Pinpoint the cell where the given text exists, returning its [X, Y] midpoint coordinate. 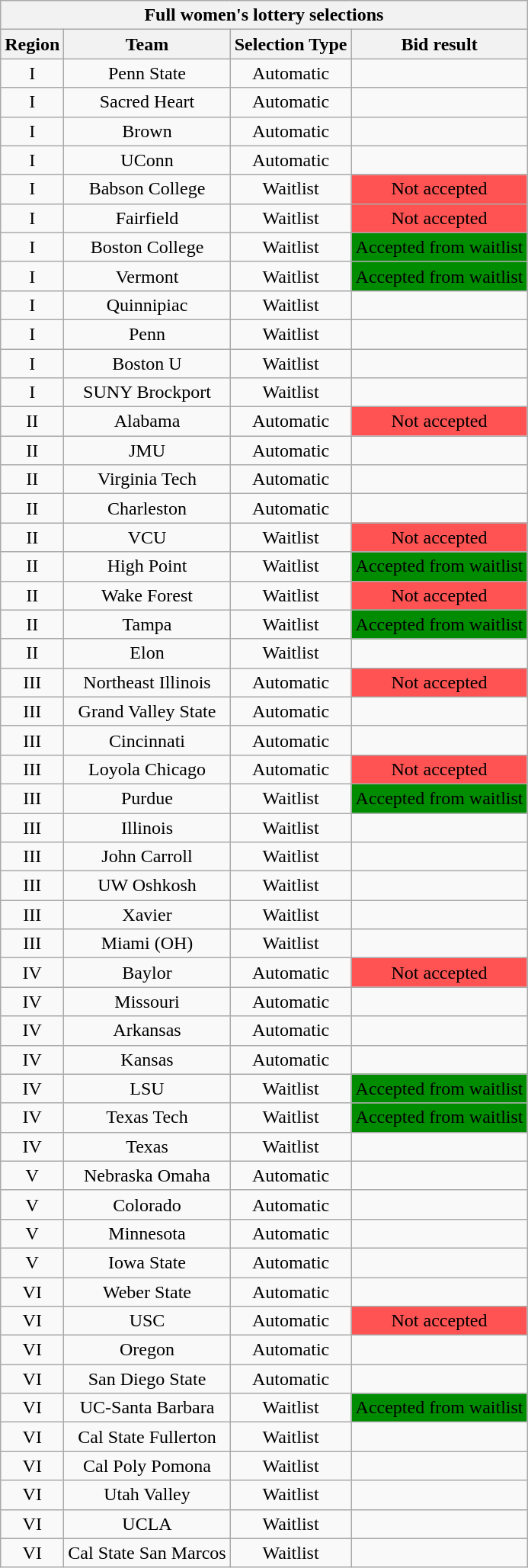
Illinois [147, 827]
Miami (OH) [147, 944]
Charleston [147, 508]
Cal State San Marcos [147, 1553]
Loyola Chicago [147, 769]
Bid result [439, 44]
Region [32, 44]
UCLA [147, 1524]
Grand Valley State [147, 711]
John Carroll [147, 857]
Purdue [147, 798]
Brown [147, 131]
Selection Type [291, 44]
Cal State Fullerton [147, 1437]
Nebraska Omaha [147, 1175]
Boston College [147, 247]
Alabama [147, 422]
Tampa [147, 624]
Fairfield [147, 218]
UW Oshkosh [147, 886]
Team [147, 44]
VCU [147, 537]
Colorado [147, 1204]
Weber State [147, 1292]
UConn [147, 160]
Missouri [147, 1002]
Kansas [147, 1060]
SUNY Brockport [147, 393]
Xavier [147, 915]
Penn State [147, 73]
Wake Forest [147, 595]
JMU [147, 451]
Texas [147, 1146]
Texas Tech [147, 1117]
Oregon [147, 1350]
Minnesota [147, 1233]
LSU [147, 1089]
Full women's lottery selections [264, 15]
Boston U [147, 364]
Cincinnati [147, 740]
Cal Poly Pomona [147, 1466]
Utah Valley [147, 1495]
Babson College [147, 189]
UC-Santa Barbara [147, 1408]
Elon [147, 653]
Quinnipiac [147, 305]
San Diego State [147, 1379]
Arkansas [147, 1031]
Vermont [147, 276]
High Point [147, 566]
Northeast Illinois [147, 682]
USC [147, 1321]
Penn [147, 334]
Sacred Heart [147, 102]
Baylor [147, 973]
Virginia Tech [147, 479]
Iowa State [147, 1262]
